Identify which cell holds the provided text, then report its (x, y) central coordinate. 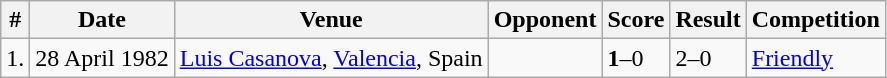
Friendly (816, 58)
Score (636, 20)
Competition (816, 20)
1–0 (636, 58)
Luis Casanova, Valencia, Spain (331, 58)
Opponent (545, 20)
Date (102, 20)
28 April 1982 (102, 58)
Result (708, 20)
2–0 (708, 58)
Venue (331, 20)
1. (16, 58)
# (16, 20)
